Detect which cell encompasses the target text, then output its (X, Y) center coordinate. 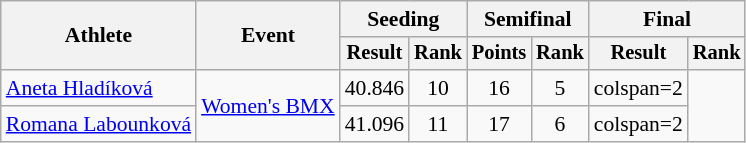
5 (560, 88)
11 (438, 124)
16 (499, 88)
Seeding (404, 19)
41.096 (374, 124)
Women's BMX (268, 106)
Semifinal (528, 19)
Final (668, 19)
Romana Labounková (98, 124)
10 (438, 88)
Points (499, 54)
6 (560, 124)
Athlete (98, 36)
17 (499, 124)
40.846 (374, 88)
Aneta Hladíková (98, 88)
Event (268, 36)
